Return the [x, y] coordinate for the center point of the cell that contains the specified text.  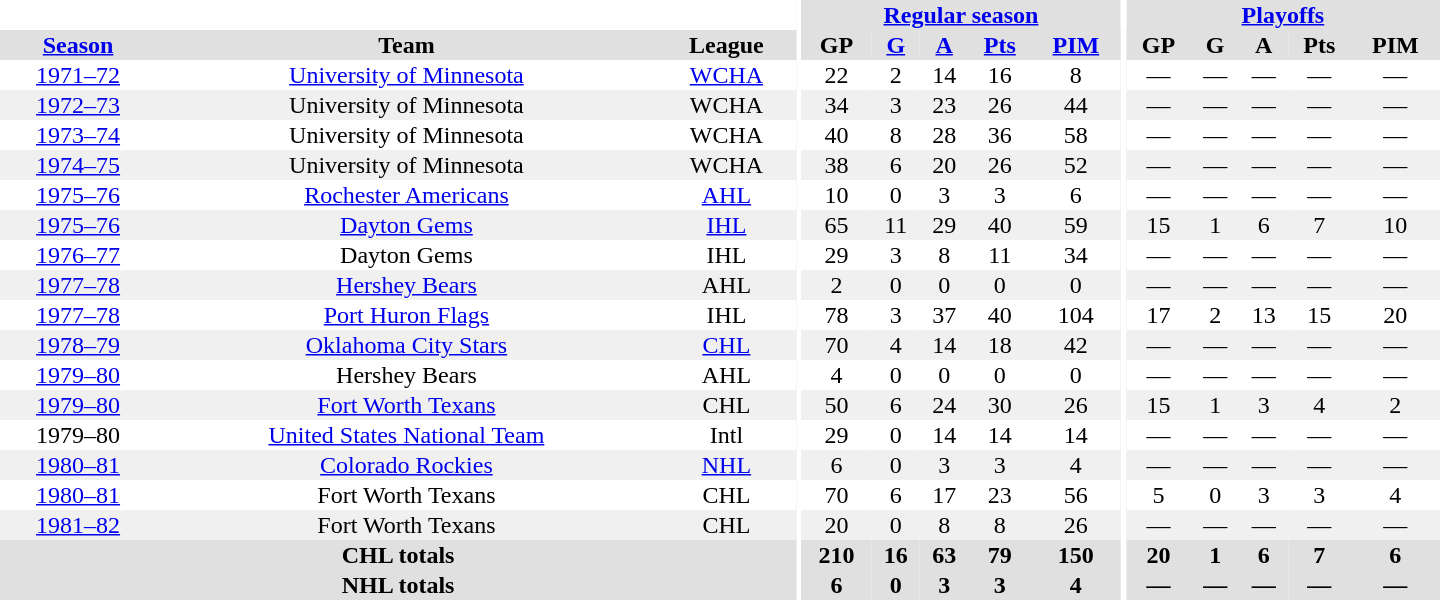
Oklahoma City Stars [406, 345]
Team [406, 45]
50 [836, 405]
58 [1076, 135]
150 [1076, 555]
24 [944, 405]
44 [1076, 105]
United States National Team [406, 435]
37 [944, 315]
79 [1000, 555]
42 [1076, 345]
Rochester Americans [406, 195]
36 [1000, 135]
Colorado Rockies [406, 465]
38 [836, 165]
65 [836, 225]
1978–79 [78, 345]
28 [944, 135]
1972–73 [78, 105]
NHL [726, 465]
Regular season [960, 15]
1976–77 [78, 255]
104 [1076, 315]
56 [1076, 495]
59 [1076, 225]
Season [78, 45]
5 [1158, 495]
Playoffs [1283, 15]
Port Huron Flags [406, 315]
1974–75 [78, 165]
22 [836, 75]
1971–72 [78, 75]
1981–82 [78, 525]
Intl [726, 435]
63 [944, 555]
13 [1263, 315]
1973–74 [78, 135]
210 [836, 555]
78 [836, 315]
30 [1000, 405]
18 [1000, 345]
CHL totals [398, 555]
League [726, 45]
NHL totals [398, 585]
52 [1076, 165]
